Pinpoint the cell where the given text exists, returning its (x, y) midpoint coordinate. 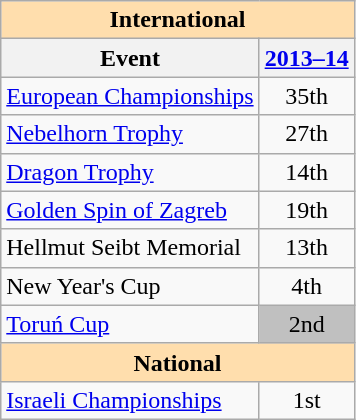
13th (306, 248)
Nebelhorn Trophy (130, 134)
Dragon Trophy (130, 172)
14th (306, 172)
4th (306, 286)
Hellmut Seibt Memorial (130, 248)
19th (306, 210)
National (178, 362)
Toruń Cup (130, 324)
2013–14 (306, 58)
Israeli Championships (130, 400)
2nd (306, 324)
35th (306, 96)
New Year's Cup (130, 286)
Golden Spin of Zagreb (130, 210)
Event (130, 58)
1st (306, 400)
International (178, 20)
27th (306, 134)
European Championships (130, 96)
